Locate the cell with the specified text and output its (X, Y) center coordinate. 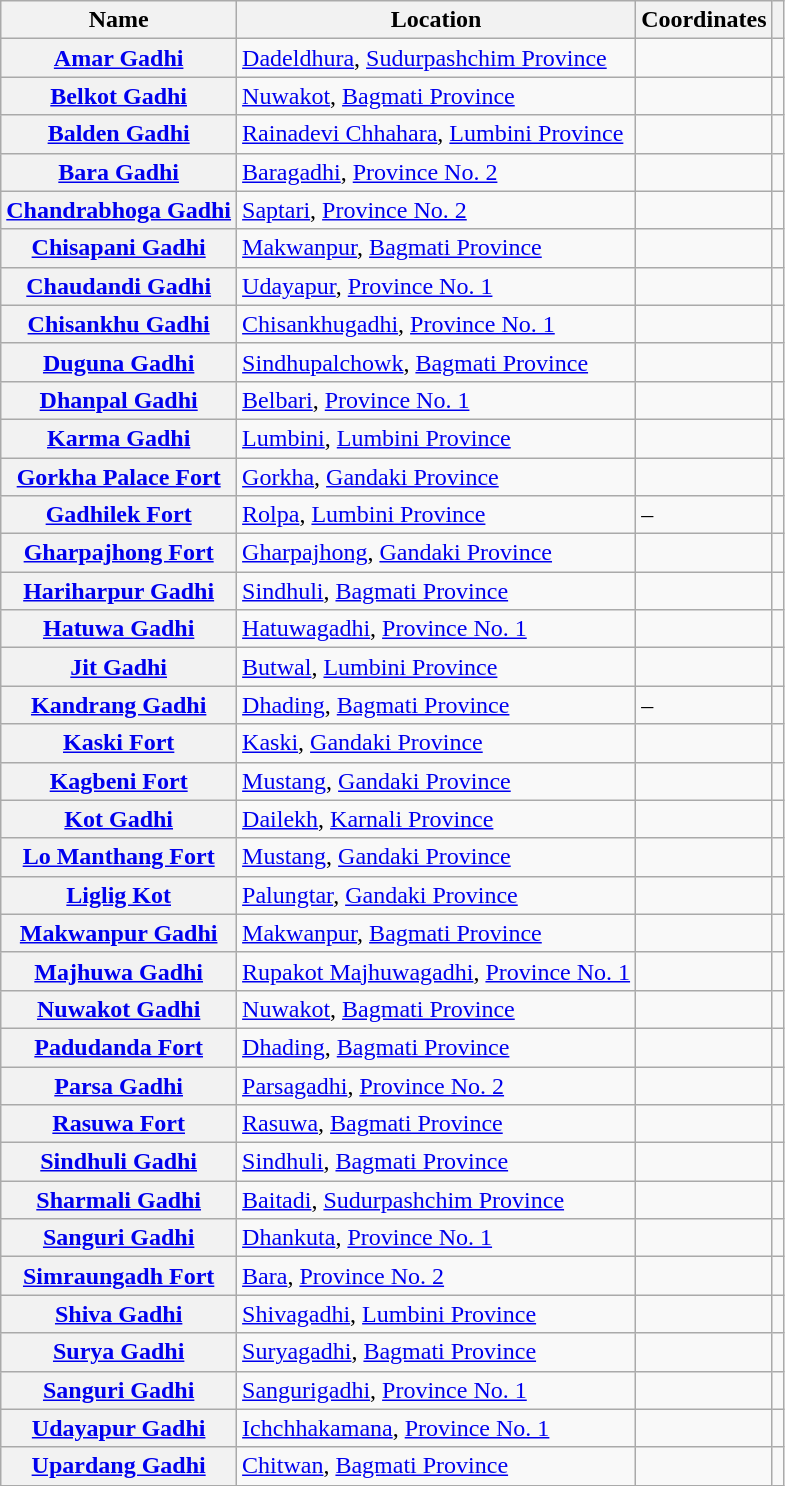
Surya Gadhi (119, 1352)
Duguna Gadhi (119, 362)
Jit Gadhi (119, 667)
Gharpajhong Fort (119, 553)
Baitadi, Sudurpashchim Province (436, 1200)
Rasuwa, Bagmati Province (436, 1124)
Hatuwa Gadhi (119, 629)
Lumbini, Lumbini Province (436, 438)
Simraungadh Fort (119, 1276)
Chandrabhoga Gadhi (119, 210)
Sindhupalchowk, Bagmati Province (436, 362)
Gorkha, Gandaki Province (436, 477)
Chaudandi Gadhi (119, 286)
Karma Gadhi (119, 438)
Ichchhakamana, Province No. 1 (436, 1428)
Sindhuli Gadhi (119, 1162)
Chisapani Gadhi (119, 248)
Rolpa, Lumbini Province (436, 515)
Hariharpur Gadhi (119, 591)
Padudanda Fort (119, 1047)
Udayapur Gadhi (119, 1428)
Name (119, 20)
Parsagadhi, Province No. 2 (436, 1085)
Shivagadhi, Lumbini Province (436, 1314)
Gorkha Palace Fort (119, 477)
Upardang Gadhi (119, 1466)
Sharmali Gadhi (119, 1200)
Chitwan, Bagmati Province (436, 1466)
Dadeldhura, Sudurpashchim Province (436, 58)
Dhanpal Gadhi (119, 400)
Chisankhugadhi, Province No. 1 (436, 324)
Saptari, Province No. 2 (436, 210)
Kandrang Gadhi (119, 705)
Liglig Kot (119, 895)
Rasuwa Fort (119, 1124)
Kaski, Gandaki Province (436, 743)
Location (436, 20)
Belbari, Province No. 1 (436, 400)
Shiva Gadhi (119, 1314)
Baragadhi, Province No. 2 (436, 172)
Kagbeni Fort (119, 781)
Parsa Gadhi (119, 1085)
Palungtar, Gandaki Province (436, 895)
Kaski Fort (119, 743)
Dhankuta, Province No. 1 (436, 1238)
Sangurigadhi, Province No. 1 (436, 1390)
Coordinates (704, 20)
Gadhilek Fort (119, 515)
Dailekh, Karnali Province (436, 819)
Udayapur, Province No. 1 (436, 286)
Bara Gadhi (119, 172)
Kot Gadhi (119, 819)
Rupakot Majhuwagadhi, Province No. 1 (436, 971)
Hatuwagadhi, Province No. 1 (436, 629)
Nuwakot Gadhi (119, 1009)
Butwal, Lumbini Province (436, 667)
Belkot Gadhi (119, 96)
Balden Gadhi (119, 134)
Makwanpur Gadhi (119, 933)
Gharpajhong, Gandaki Province (436, 553)
Suryagadhi, Bagmati Province (436, 1352)
Bara, Province No. 2 (436, 1276)
Chisankhu Gadhi (119, 324)
Rainadevi Chhahara, Lumbini Province (436, 134)
Amar Gadhi (119, 58)
Majhuwa Gadhi (119, 971)
Lo Manthang Fort (119, 857)
